Search for the cell housing the specified text and yield its [X, Y] center coordinate. 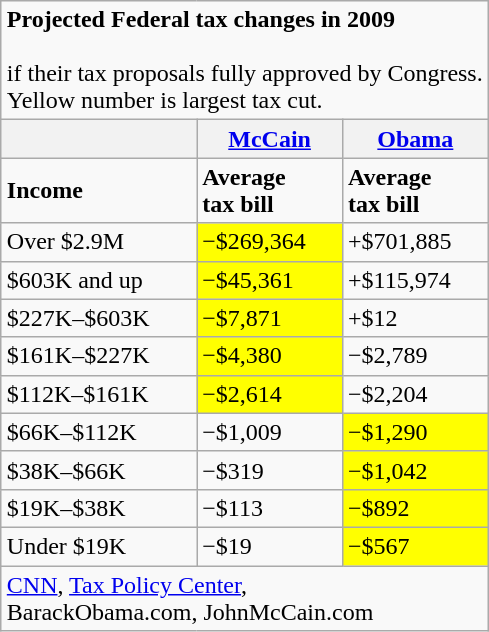
McCain [270, 139]
+$701,885 [415, 242]
$112K–$161K [98, 394]
−$319 [270, 470]
−$45,361 [270, 280]
−$892 [415, 508]
Projected Federal tax changes in 2009if their tax proposals fully approved by Congress. Yellow number is largest tax cut. [244, 60]
+$12 [415, 318]
Income [98, 190]
−$4,380 [270, 356]
$161K–$227K [98, 356]
Obama [415, 139]
−$2,204 [415, 394]
−$269,364 [270, 242]
$19K–$38K [98, 508]
CNN, Tax Policy Center, BarackObama.com, JohnMcCain.com [244, 598]
−$567 [415, 546]
−$1,009 [270, 432]
Over $2.9M [98, 242]
$603K and up [98, 280]
$66K–$112K [98, 432]
−$1,042 [415, 470]
−$19 [270, 546]
Under $19K [98, 546]
−$7,871 [270, 318]
$227K–$603K [98, 318]
−$2,789 [415, 356]
+$115,974 [415, 280]
−$2,614 [270, 394]
−$113 [270, 508]
−$1,290 [415, 432]
$38K–$66K [98, 470]
